Return the [x, y] coordinate for the center point of the cell that contains the specified text.  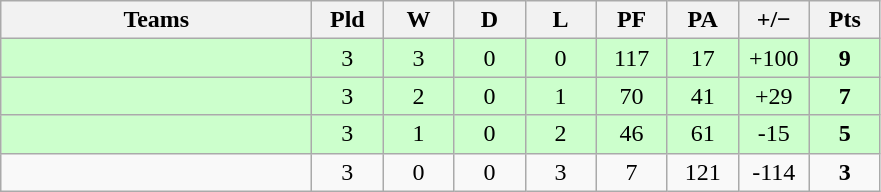
9 [844, 58]
L [560, 20]
117 [632, 58]
-114 [774, 172]
+100 [774, 58]
PF [632, 20]
Pld [348, 20]
Pts [844, 20]
+/− [774, 20]
121 [702, 172]
70 [632, 96]
5 [844, 134]
46 [632, 134]
41 [702, 96]
-15 [774, 134]
17 [702, 58]
Teams [156, 20]
61 [702, 134]
D [490, 20]
PA [702, 20]
+29 [774, 96]
W [418, 20]
